Determine the [x, y] coordinate at the center of the cell enclosing the given text.  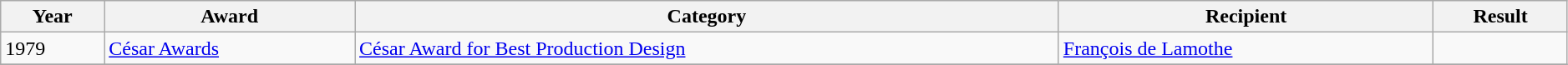
Result [1500, 17]
César Award for Best Production Design [707, 48]
Award [230, 17]
Recipient [1246, 17]
César Awards [230, 48]
Year [53, 17]
1979 [53, 48]
Category [707, 17]
François de Lamothe [1246, 48]
